Locate the cell with the specified text and output its (X, Y) center coordinate. 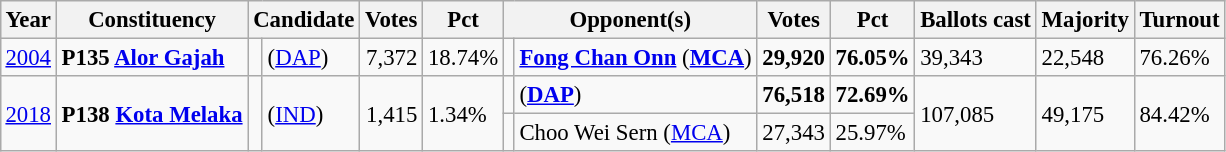
2018 (28, 114)
27,343 (794, 133)
2004 (28, 57)
72.69% (872, 95)
Turnout (1180, 20)
39,343 (976, 57)
1.34% (464, 114)
107,085 (976, 114)
84.42% (1180, 114)
(IND) (310, 114)
49,175 (1085, 114)
29,920 (794, 57)
Candidate (304, 20)
7,372 (392, 57)
25.97% (872, 133)
Opponent(s) (631, 20)
Year (28, 20)
Majority (1085, 20)
18.74% (464, 57)
1,415 (392, 114)
76,518 (794, 95)
76.26% (1180, 57)
Ballots cast (976, 20)
P135 Alor Gajah (152, 57)
Choo Wei Sern (MCA) (636, 133)
P138 Kota Melaka (152, 114)
76.05% (872, 57)
Fong Chan Onn (MCA) (636, 57)
22,548 (1085, 57)
Constituency (152, 20)
